From the cell containing the given text, extract its center point as [x, y] coordinate. 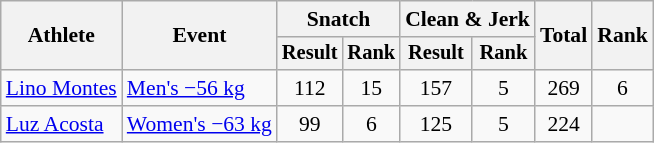
125 [436, 124]
157 [436, 88]
Men's −56 kg [200, 88]
Clean & Jerk [468, 19]
224 [564, 124]
15 [371, 88]
269 [564, 88]
Luz Acosta [62, 124]
Snatch [338, 19]
Total [564, 36]
Women's −63 kg [200, 124]
Event [200, 36]
Lino Montes [62, 88]
112 [310, 88]
99 [310, 124]
Athlete [62, 36]
